Capture the cell that displays the provided text and extract its [x, y] central coordinate. 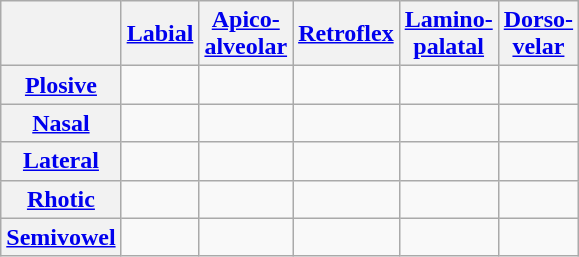
Labial [160, 34]
Lamino-palatal [448, 34]
Plosive [61, 85]
Retroflex [346, 34]
Lateral [61, 161]
Nasal [61, 123]
Apico-alveolar [246, 34]
Semivowel [61, 237]
Rhotic [61, 199]
Dorso-velar [538, 34]
